Identify which cell holds the provided text, then report its (X, Y) central coordinate. 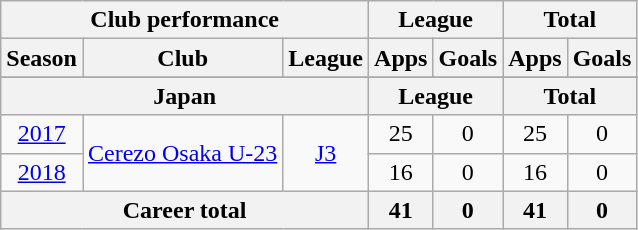
Cerezo Osaka U-23 (182, 153)
Career total (185, 210)
J3 (326, 153)
2017 (42, 134)
Season (42, 58)
Club performance (185, 20)
2018 (42, 172)
Club (182, 58)
Japan (185, 96)
